Output the (X, Y) coordinate of the center of the cell containing the given text.  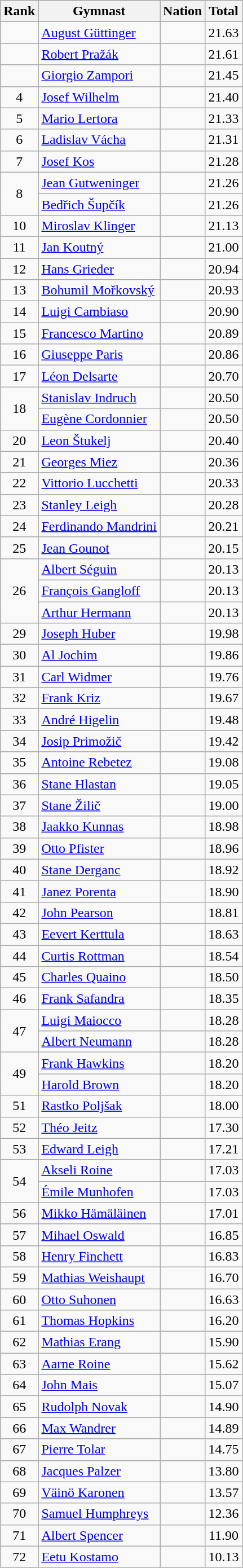
19.08 (223, 763)
Vittorio Lucchetti (99, 483)
51 (19, 1106)
46 (19, 999)
Total (223, 11)
15.07 (223, 1385)
Albert Neumann (99, 1042)
Otto Pfister (99, 848)
Rank (19, 11)
Giorgio Zampori (99, 76)
Théo Jeitz (99, 1127)
41 (19, 891)
19.48 (223, 720)
Josef Wilhelm (99, 97)
20.89 (223, 333)
6 (19, 140)
37 (19, 805)
52 (19, 1127)
Carl Widmer (99, 677)
20.40 (223, 441)
12.36 (223, 1514)
Antoine Rebetez (99, 763)
21.31 (223, 140)
Mario Lertora (99, 118)
20.33 (223, 483)
14.90 (223, 1407)
Albert Séguin (99, 569)
Albert Spencer (99, 1535)
Luigi Cambiaso (99, 312)
19.05 (223, 784)
61 (19, 1321)
Jean Gounot (99, 548)
19.67 (223, 698)
21 (19, 462)
Rudolph Novak (99, 1407)
Georges Miez (99, 462)
Stanley Leigh (99, 505)
Arthur Hermann (99, 612)
Eevert Kerttula (99, 934)
20.21 (223, 526)
11.90 (223, 1535)
Mathias Erang (99, 1342)
18.92 (223, 870)
17.30 (223, 1127)
Mikko Hämäläinen (99, 1213)
21.28 (223, 161)
16.63 (223, 1299)
Frank Safandra (99, 999)
70 (19, 1514)
21.40 (223, 97)
20.86 (223, 355)
39 (19, 848)
45 (19, 977)
Otto Suhonen (99, 1299)
August Güttinger (99, 33)
Gymnast (99, 11)
Nation (183, 11)
Jaakko Kunnas (99, 827)
38 (19, 827)
Stane Derganc (99, 870)
19.98 (223, 634)
16.70 (223, 1278)
Janez Porenta (99, 891)
Stane Žilič (99, 805)
16.20 (223, 1321)
43 (19, 934)
31 (19, 677)
16.83 (223, 1256)
68 (19, 1471)
18.00 (223, 1106)
Robert Pražák (99, 54)
24 (19, 526)
35 (19, 763)
18 (19, 408)
Stane Hlastan (99, 784)
Aarne Roine (99, 1364)
25 (19, 548)
Väinö Karonen (99, 1492)
Francesco Martino (99, 333)
Jean Gutweninger (99, 183)
42 (19, 913)
53 (19, 1149)
14.89 (223, 1428)
13 (19, 290)
17 (19, 376)
59 (19, 1278)
32 (19, 698)
Bedřich Šupčík (99, 204)
14.75 (223, 1450)
18.63 (223, 934)
21.00 (223, 247)
22 (19, 483)
21.13 (223, 226)
Ferdinando Mandrini (99, 526)
54 (19, 1181)
40 (19, 870)
Mihael Oswald (99, 1235)
19.86 (223, 655)
Frank Kriz (99, 698)
Eugène Cordonnier (99, 419)
8 (19, 193)
Josef Kos (99, 161)
Frank Hawkins (99, 1063)
17.21 (223, 1149)
69 (19, 1492)
Max Wandrer (99, 1428)
10.13 (223, 1557)
30 (19, 655)
18.96 (223, 848)
John Mais (99, 1385)
Akseli Roine (99, 1170)
18.90 (223, 891)
21.33 (223, 118)
15.62 (223, 1364)
Pierre Tolar (99, 1450)
Giuseppe Paris (99, 355)
Eetu Kostamo (99, 1557)
Leon Štukelj (99, 441)
56 (19, 1213)
16 (19, 355)
Al Jochim (99, 655)
20.36 (223, 462)
64 (19, 1385)
71 (19, 1535)
18.54 (223, 956)
13.57 (223, 1492)
20.93 (223, 290)
19.42 (223, 741)
62 (19, 1342)
18.35 (223, 999)
20.94 (223, 269)
20.15 (223, 548)
John Pearson (99, 913)
66 (19, 1428)
Curtis Rottman (99, 956)
Luigi Maiocco (99, 1020)
36 (19, 784)
Mathias Weishaupt (99, 1278)
21.63 (223, 33)
58 (19, 1256)
67 (19, 1450)
Léon Delsarte (99, 376)
57 (19, 1235)
11 (19, 247)
Thomas Hopkins (99, 1321)
Hans Grieder (99, 269)
20.90 (223, 312)
63 (19, 1364)
15 (19, 333)
Joseph Huber (99, 634)
Samuel Humphreys (99, 1514)
Jan Koutný (99, 247)
49 (19, 1074)
Bohumil Mořkovský (99, 290)
4 (19, 97)
Stanislav Indruch (99, 398)
Harold Brown (99, 1085)
47 (19, 1031)
Rastko Poljšak (99, 1106)
Henry Finchett (99, 1256)
21.45 (223, 76)
10 (19, 226)
18.98 (223, 827)
65 (19, 1407)
26 (19, 591)
29 (19, 634)
21.61 (223, 54)
5 (19, 118)
72 (19, 1557)
7 (19, 161)
17.01 (223, 1213)
14 (19, 312)
André Higelin (99, 720)
Edward Leigh (99, 1149)
18.50 (223, 977)
Josip Primožič (99, 741)
34 (19, 741)
23 (19, 505)
44 (19, 956)
20.28 (223, 505)
20 (19, 441)
60 (19, 1299)
François Gangloff (99, 591)
19.76 (223, 677)
Émile Munhofen (99, 1192)
15.90 (223, 1342)
Ladislav Vácha (99, 140)
33 (19, 720)
18.81 (223, 913)
Miroslav Klinger (99, 226)
20.70 (223, 376)
12 (19, 269)
Jacques Palzer (99, 1471)
16.85 (223, 1235)
Charles Quaino (99, 977)
19.00 (223, 805)
13.80 (223, 1471)
